Extract the [x, y] coordinate from the center of the cell holding the provided text.  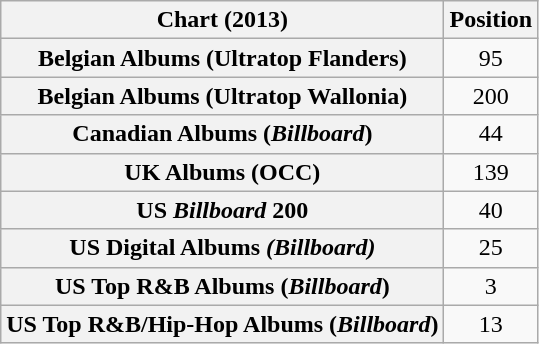
US Digital Albums (Billboard) [222, 248]
95 [491, 58]
40 [491, 210]
UK Albums (OCC) [222, 172]
US Top R&B Albums (Billboard) [222, 286]
44 [491, 134]
US Top R&B/Hip-Hop Albums (Billboard) [222, 324]
200 [491, 96]
Belgian Albums (Ultratop Wallonia) [222, 96]
Chart (2013) [222, 20]
3 [491, 286]
Canadian Albums (Billboard) [222, 134]
13 [491, 324]
Position [491, 20]
139 [491, 172]
25 [491, 248]
US Billboard 200 [222, 210]
Belgian Albums (Ultratop Flanders) [222, 58]
